Output the [x, y] coordinate of the center of the cell containing the given text.  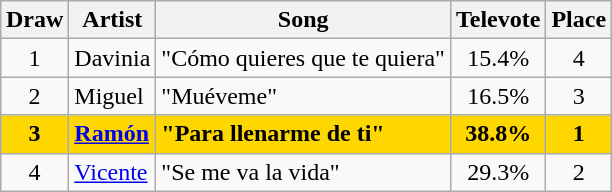
"Muéveme" [304, 96]
16.5% [498, 96]
29.3% [498, 172]
Miguel [112, 96]
Vicente [112, 172]
38.8% [498, 134]
Davinia [112, 58]
"Para llenarme de ti" [304, 134]
Place [579, 20]
Ramón [112, 134]
Song [304, 20]
Televote [498, 20]
"Se me va la vida" [304, 172]
"Cómo quieres que te quiera" [304, 58]
Artist [112, 20]
15.4% [498, 58]
Draw [34, 20]
